Identify which cell holds the provided text, then report its [x, y] central coordinate. 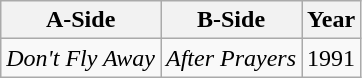
1991 [332, 58]
After Prayers [230, 58]
Don't Fly Away [81, 58]
A-Side [81, 20]
Year [332, 20]
B-Side [230, 20]
